Find where the given text appears and provide that cell's center as [x, y] coordinate. 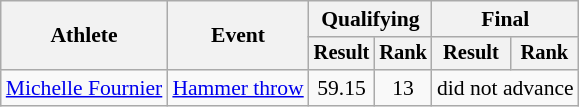
did not advance [506, 88]
13 [403, 88]
Hammer throw [238, 88]
Qualifying [370, 19]
59.15 [342, 88]
Michelle Fournier [84, 88]
Event [238, 36]
Athlete [84, 36]
Final [506, 19]
